Return [X, Y] of the center of cell containing provided text 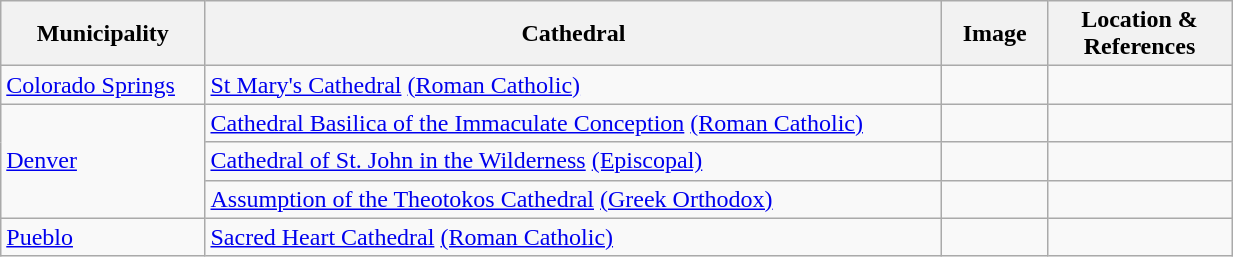
Municipality [103, 34]
Cathedral of St. John in the Wilderness (Episcopal) [574, 161]
Cathedral [574, 34]
Denver [103, 161]
Pueblo [103, 237]
Colorado Springs [103, 85]
Sacred Heart Cathedral (Roman Catholic) [574, 237]
Cathedral Basilica of the Immaculate Conception (Roman Catholic) [574, 123]
Assumption of the Theotokos Cathedral (Greek Orthodox) [574, 199]
Location & References [1139, 34]
St Mary's Cathedral (Roman Catholic) [574, 85]
Image [995, 34]
